For the text-containing cell, return its midpoint in (X, Y) coordinate format. 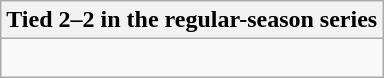
Tied 2–2 in the regular-season series (192, 20)
